Capture the cell that displays the provided text and extract its (X, Y) central coordinate. 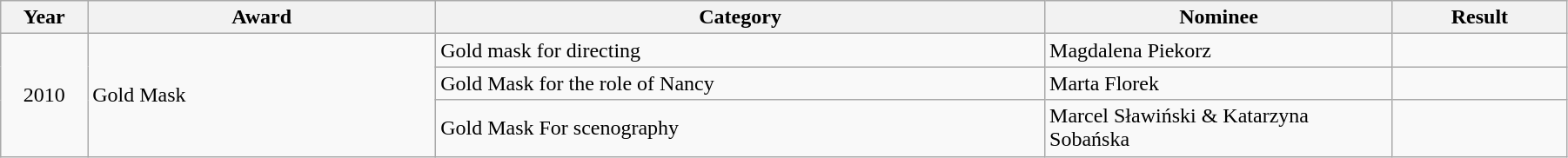
Award (262, 17)
Gold Mask (262, 95)
Gold Mask for the role of Nancy (740, 83)
Magdalena Piekorz (1219, 50)
Gold Mask For scenography (740, 128)
Gold mask for directing (740, 50)
Category (740, 17)
2010 (44, 95)
Result (1479, 17)
Marcel Sławiński & Katarzyna Sobańska (1219, 128)
Nominee (1219, 17)
Marta Florek (1219, 83)
Year (44, 17)
